Capture the cell that displays the provided text and extract its [X, Y] central coordinate. 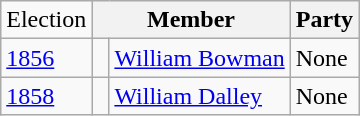
William Dalley [200, 96]
Member [191, 20]
Election [46, 20]
William Bowman [200, 58]
Party [324, 20]
1856 [46, 58]
1858 [46, 96]
